Extract the [X, Y] coordinate from the center of the cell holding the provided text.  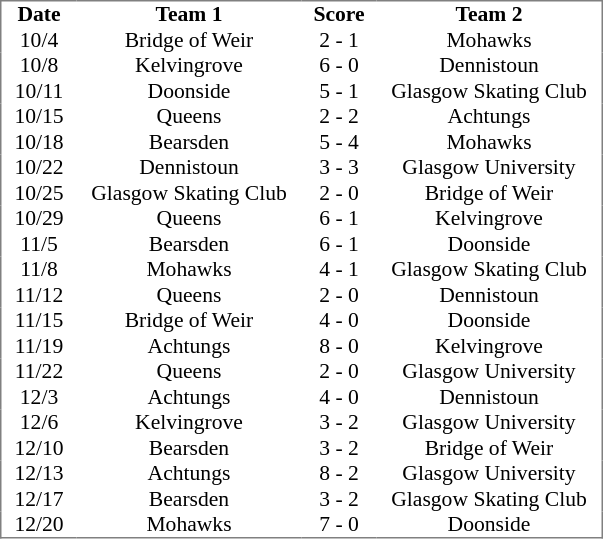
4 - 1 [340, 269]
5 - 1 [340, 91]
11/12 [39, 295]
11/19 [39, 346]
10/18 [39, 142]
7 - 0 [340, 525]
8 - 2 [340, 473]
10/4 [39, 40]
2 - 1 [340, 40]
12/3 [39, 397]
11/15 [39, 321]
12/13 [39, 473]
12/17 [39, 499]
Team 2 [489, 14]
10/8 [39, 65]
8 - 0 [340, 346]
Team 1 [188, 14]
10/25 [39, 193]
6 - 0 [340, 65]
10/15 [39, 117]
10/11 [39, 91]
12/20 [39, 525]
Date [39, 14]
Score [340, 14]
11/22 [39, 371]
11/5 [39, 244]
12/6 [39, 423]
5 - 4 [340, 142]
10/22 [39, 167]
11/8 [39, 269]
10/29 [39, 219]
12/10 [39, 448]
3 - 3 [340, 167]
2 - 2 [340, 117]
